Determine the [x, y] coordinate at the center of the cell enclosing the given text.  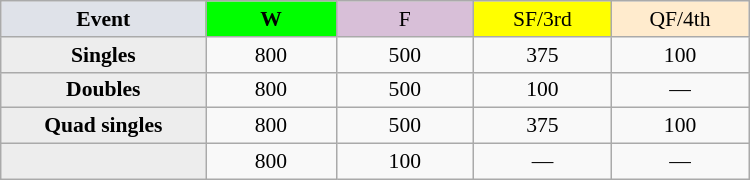
QF/4th [680, 19]
Singles [104, 55]
W [271, 19]
Quad singles [104, 126]
SF/3rd [543, 19]
F [405, 19]
Doubles [104, 90]
Event [104, 19]
